Capture the cell that displays the provided text and extract its [X, Y] central coordinate. 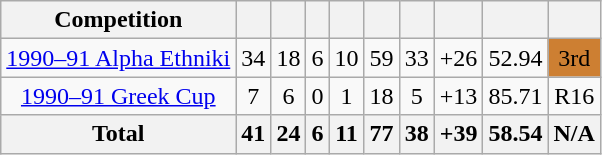
34 [254, 58]
Competition [118, 20]
41 [254, 134]
77 [382, 134]
0 [318, 96]
1 [346, 96]
85.71 [516, 96]
+26 [458, 58]
10 [346, 58]
+39 [458, 134]
Total [118, 134]
1990–91 Alpha Ethniki [118, 58]
38 [416, 134]
33 [416, 58]
24 [288, 134]
N/A [574, 134]
7 [254, 96]
R16 [574, 96]
58.54 [516, 134]
5 [416, 96]
+13 [458, 96]
3rd [574, 58]
59 [382, 58]
11 [346, 134]
52.94 [516, 58]
1990–91 Greek Cup [118, 96]
